Determine the (X, Y) coordinate at the center of the cell enclosing the given text.  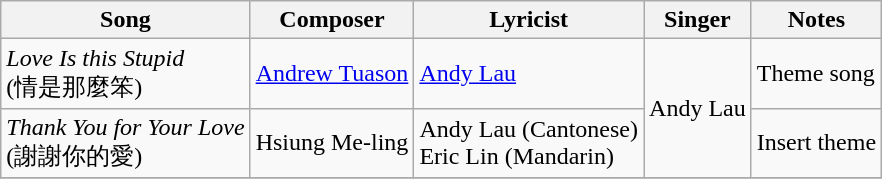
Love Is this Stupid(情是那麼笨) (126, 74)
Theme song (816, 74)
Song (126, 20)
Insert theme (816, 143)
Singer (698, 20)
Hsiung Me-ling (332, 143)
Andy Lau (Cantonese)Eric Lin (Mandarin) (529, 143)
Andrew Tuason (332, 74)
Thank You for Your Love(謝謝你的愛) (126, 143)
Composer (332, 20)
Notes (816, 20)
Lyricist (529, 20)
